From the cell containing the given text, extract its center point as (x, y) coordinate. 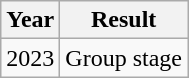
Year (30, 20)
2023 (30, 58)
Group stage (124, 58)
Result (124, 20)
